Determine the (X, Y) coordinate at the center of the cell enclosing the given text.  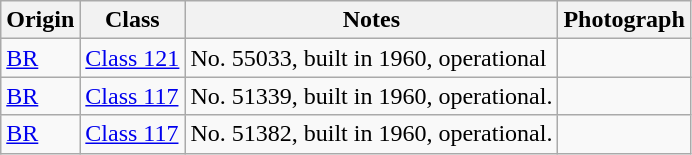
Notes (372, 20)
No. 51339, built in 1960, operational. (372, 96)
Class 121 (132, 58)
No. 51382, built in 1960, operational. (372, 134)
Origin (40, 20)
No. 55033, built in 1960, operational (372, 58)
Photograph (624, 20)
Class (132, 20)
